Output the (X, Y) coordinate of the center of the cell containing the given text.  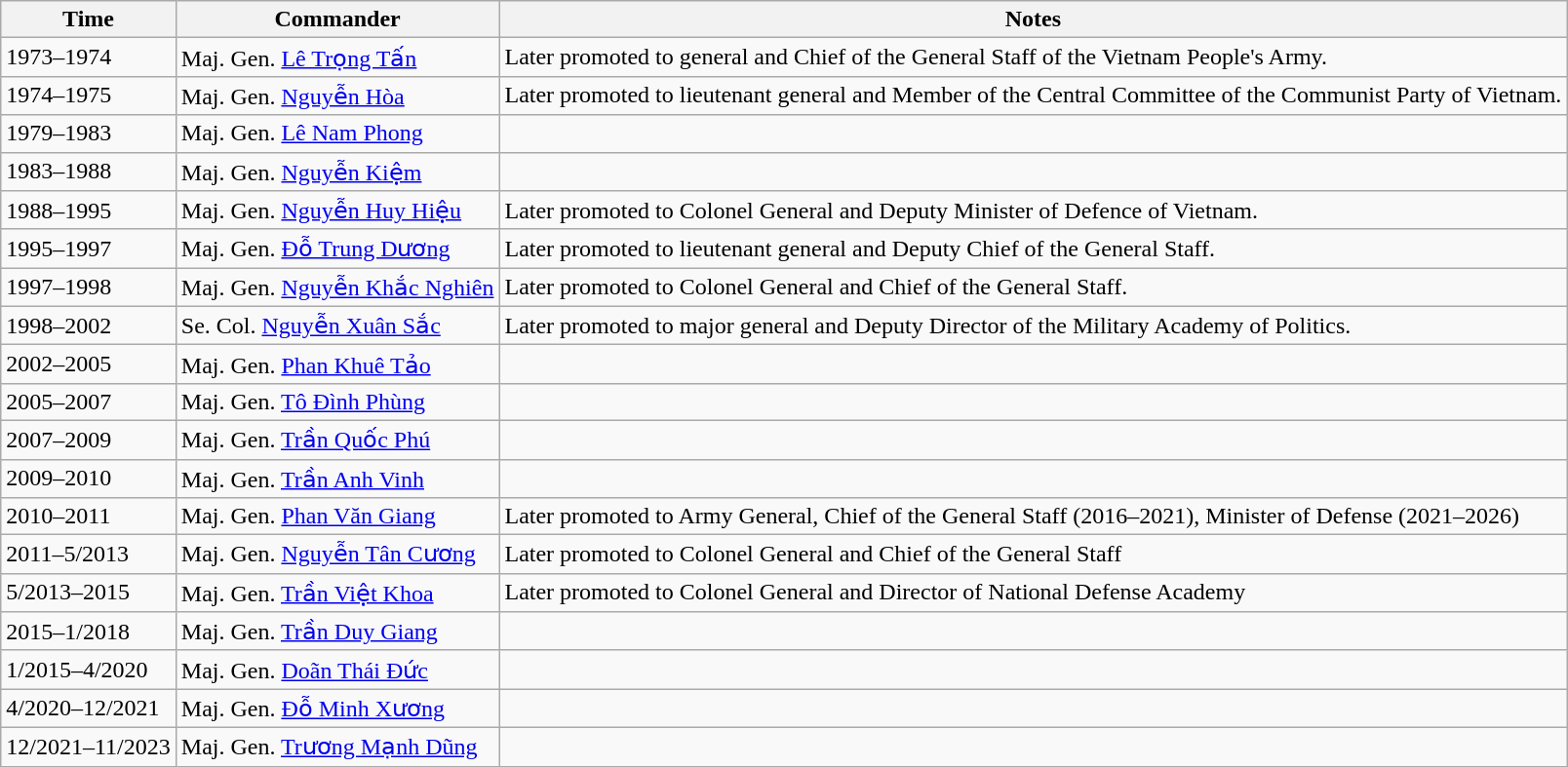
Notes (1034, 19)
Maj. Gen. Phan Khuê Tảo (337, 364)
4/2020–12/2021 (89, 709)
Later promoted to lieutenant general and Member of the Central Committee of the Communist Party of Vietnam. (1034, 96)
12/2021–11/2023 (89, 747)
Later promoted to Army General, Chief of the General Staff (2016–2021), Minister of Defense (2021–2026) (1034, 517)
1997–1998 (89, 288)
1983–1988 (89, 172)
2011–5/2013 (89, 555)
Later promoted to Colonel General and Deputy Minister of Defence of Vietnam. (1034, 211)
Maj. Gen. Lê Nam Phong (337, 134)
5/2013–2015 (89, 593)
Se. Col. Nguyễn Xuân Sắc (337, 326)
2005–2007 (89, 402)
2007–2009 (89, 440)
Later promoted to general and Chief of the General Staff of the Vietnam People's Army. (1034, 58)
Later promoted to Colonel General and Director of National Defense Academy (1034, 593)
Maj. Gen. Trần Duy Giang (337, 632)
Time (89, 19)
Maj. Gen. Nguyễn Huy Hiệu (337, 211)
1974–1975 (89, 96)
1998–2002 (89, 326)
2002–2005 (89, 364)
Maj. Gen. Trần Quốc Phú (337, 440)
Maj. Gen. Tô Đình Phùng (337, 402)
Maj. Gen. Nguyễn Tân Cương (337, 555)
Maj. Gen. Nguyễn Hòa (337, 96)
2010–2011 (89, 517)
Maj. Gen. Trương Mạnh Dũng (337, 747)
Maj. Gen. Nguyễn Khắc Nghiên (337, 288)
Maj. Gen. Trần Anh Vinh (337, 479)
Commander (337, 19)
Maj. Gen. Đỗ Trung Dương (337, 249)
Later promoted to major general and Deputy Director of the Military Academy of Politics. (1034, 326)
2015–1/2018 (89, 632)
Later promoted to Colonel General and Chief of the General Staff (1034, 555)
Maj. Gen. Lê Trọng Tấn (337, 58)
Maj. Gen. Doãn Thái Đức (337, 670)
2009–2010 (89, 479)
1979–1983 (89, 134)
1988–1995 (89, 211)
Later promoted to Colonel General and Chief of the General Staff. (1034, 288)
1995–1997 (89, 249)
Later promoted to lieutenant general and Deputy Chief of the General Staff. (1034, 249)
Maj. Gen. Trần Việt Khoa (337, 593)
Maj. Gen. Nguyễn Kiệm (337, 172)
Maj. Gen. Phan Văn Giang (337, 517)
Maj. Gen. Đỗ Minh Xương (337, 709)
1/2015–4/2020 (89, 670)
1973–1974 (89, 58)
